Output the (x, y) coordinate of the center of the cell containing the given text.  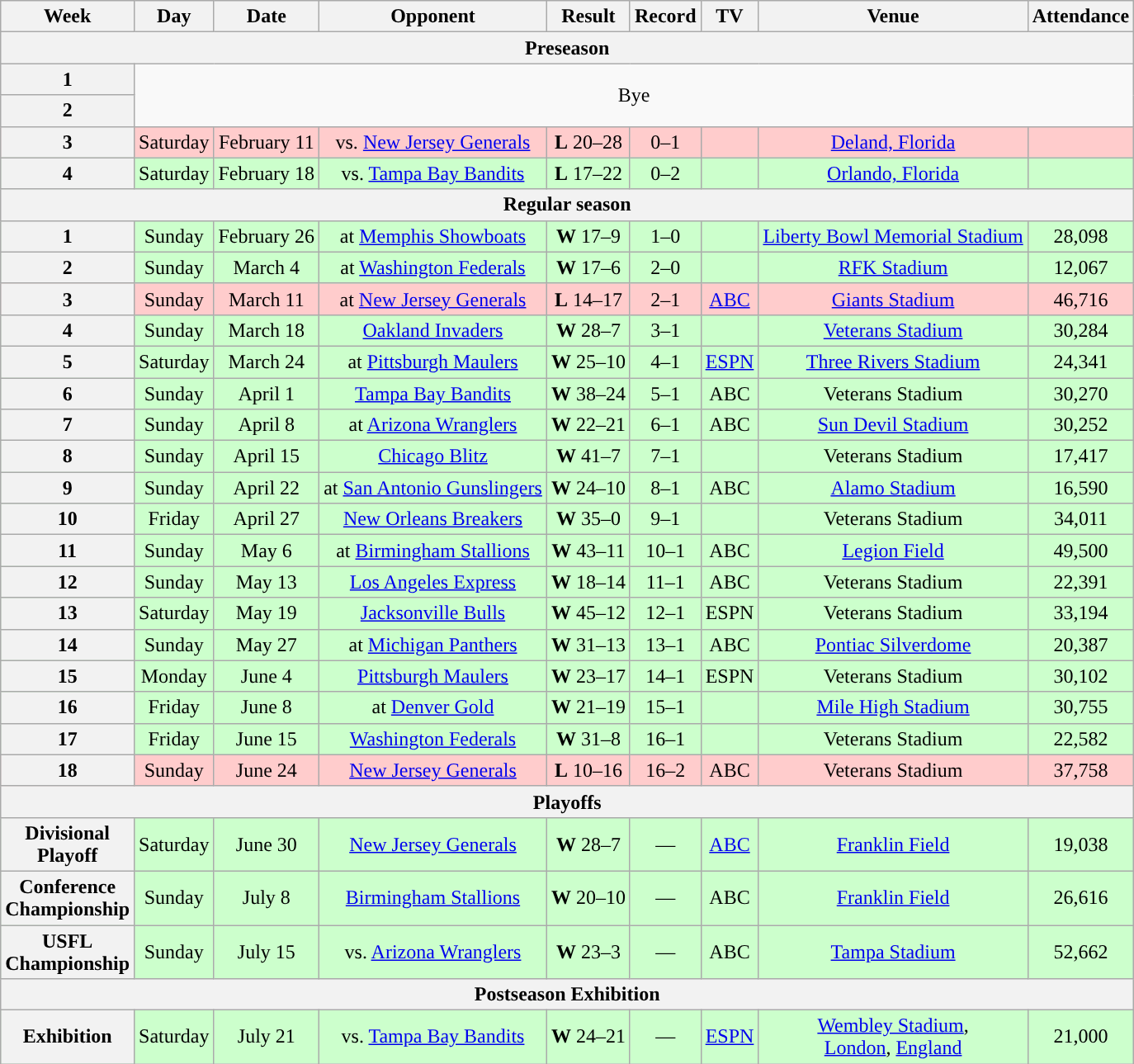
Pittsburgh Maulers (433, 676)
46,716 (1080, 299)
1–0 (665, 236)
Preseason (568, 48)
February 18 (267, 173)
at Pittsburgh Maulers (433, 362)
30,252 (1080, 425)
16,590 (1080, 488)
Record (665, 17)
Birmingham Stallions (433, 898)
Result (588, 17)
Giants Stadium (893, 299)
June 30 (267, 844)
18 (68, 770)
April 15 (267, 456)
14–1 (665, 676)
21,000 (1080, 1037)
February 26 (267, 236)
W 41–7 (588, 456)
2–1 (665, 299)
L 14–17 (588, 299)
Alamo Stadium (893, 488)
W 25–10 (588, 362)
W 17–6 (588, 267)
30,270 (1080, 394)
ConferenceChampionship (68, 898)
4–1 (665, 362)
12 (68, 582)
7 (68, 425)
10–1 (665, 551)
0–1 (665, 142)
Legion Field (893, 551)
Pontiac Silverdome (893, 645)
Exhibition (68, 1037)
37,758 (1080, 770)
Deland, Florida (893, 142)
Postseason Exhibition (568, 995)
June 24 (267, 770)
8 (68, 456)
Tampa Bay Bandits (433, 394)
April 1 (267, 394)
March 11 (267, 299)
Liberty Bowl Memorial Stadium (893, 236)
Tampa Stadium (893, 951)
L 20–28 (588, 142)
Monday (174, 676)
at New Jersey Generals (433, 299)
30,284 (1080, 330)
12,067 (1080, 267)
L 17–22 (588, 173)
Attendance (1080, 17)
12–1 (665, 613)
11 (68, 551)
Day (174, 17)
22,582 (1080, 739)
W 35–0 (588, 519)
Wembley Stadium,London, England (893, 1037)
15 (68, 676)
Three Rivers Stadium (893, 362)
at Washington Federals (433, 267)
0–2 (665, 173)
W 38–24 (588, 394)
Week (68, 17)
6 (68, 394)
16–2 (665, 770)
July 15 (267, 951)
July 21 (267, 1037)
5–1 (665, 394)
3–1 (665, 330)
L 10–16 (588, 770)
New Orleans Breakers (433, 519)
Mile High Stadium (893, 707)
W 17–9 (588, 236)
Sun Devil Stadium (893, 425)
March 24 (267, 362)
13 (68, 613)
July 8 (267, 898)
W 24–10 (588, 488)
52,662 (1080, 951)
W 31–13 (588, 645)
28,098 (1080, 236)
May 19 (267, 613)
34,011 (1080, 519)
W 31–8 (588, 739)
at Birmingham Stallions (433, 551)
14 (68, 645)
10 (68, 519)
Oakland Invaders (433, 330)
24,341 (1080, 362)
Orlando, Florida (893, 173)
at Denver Gold (433, 707)
Venue (893, 17)
9–1 (665, 519)
Opponent (433, 17)
6–1 (665, 425)
13–1 (665, 645)
Washington Federals (433, 739)
W 23–17 (588, 676)
DivisionalPlayoff (68, 844)
2–0 (665, 267)
at Arizona Wranglers (433, 425)
W 43–11 (588, 551)
49,500 (1080, 551)
5 (68, 362)
vs. Arizona Wranglers (433, 951)
June 15 (267, 739)
W 21–19 (588, 707)
W 20–10 (588, 898)
17,417 (1080, 456)
RFK Stadium (893, 267)
at Michigan Panthers (433, 645)
16–1 (665, 739)
W 18–14 (588, 582)
Chicago Blitz (433, 456)
W 45–12 (588, 613)
April 27 (267, 519)
15–1 (665, 707)
Bye (634, 95)
11–1 (665, 582)
May 27 (267, 645)
May 6 (267, 551)
8–1 (665, 488)
W 22–21 (588, 425)
Jacksonville Bulls (433, 613)
26,616 (1080, 898)
9 (68, 488)
W 24–21 (588, 1037)
Date (267, 17)
March 4 (267, 267)
17 (68, 739)
W 23–3 (588, 951)
33,194 (1080, 613)
TV (730, 17)
30,102 (1080, 676)
20,387 (1080, 645)
March 18 (267, 330)
16 (68, 707)
at San Antonio Gunslingers (433, 488)
30,755 (1080, 707)
vs. New Jersey Generals (433, 142)
Los Angeles Express (433, 582)
Regular season (568, 205)
at Memphis Showboats (433, 236)
April 8 (267, 425)
Playoffs (568, 802)
February 11 (267, 142)
May 13 (267, 582)
7–1 (665, 456)
19,038 (1080, 844)
April 22 (267, 488)
22,391 (1080, 582)
June 8 (267, 707)
June 4 (267, 676)
USFLChampionship (68, 951)
